Extract the (x, y) coordinate from the center of the cell holding the provided text.  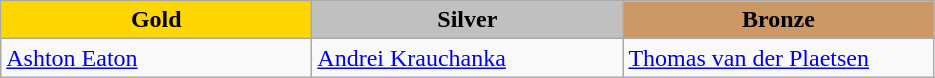
Ashton Eaton (156, 58)
Gold (156, 20)
Thomas van der Plaetsen (778, 58)
Silver (468, 20)
Andrei Krauchanka (468, 58)
Bronze (778, 20)
